Scan for the cell matching the given text and deliver its [X, Y] coordinate at center. 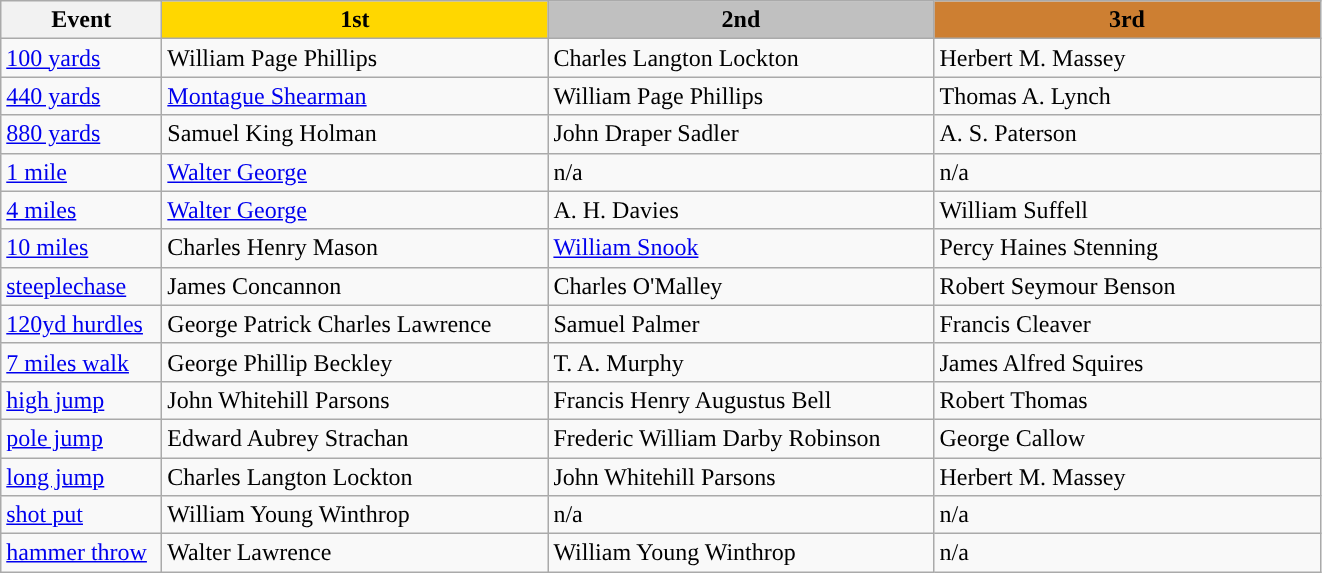
880 yards [82, 134]
Event [82, 20]
A. S. Paterson [1127, 134]
Montague Shearman [355, 96]
Charles Henry Mason [355, 248]
steeplechase [82, 286]
Samuel Palmer [741, 324]
A. H. Davies [741, 210]
Francis Cleaver [1127, 324]
Samuel King Holman [355, 134]
Charles O'Malley [741, 286]
Edward Aubrey Strachan [355, 438]
Robert Seymour Benson [1127, 286]
2nd [741, 20]
T. A. Murphy [741, 362]
Percy Haines Stenning [1127, 248]
3rd [1127, 20]
Francis Henry Augustus Bell [741, 400]
James Alfred Squires [1127, 362]
James Concannon [355, 286]
1 mile [82, 172]
Thomas A. Lynch [1127, 96]
440 yards [82, 96]
William Snook [741, 248]
Frederic William Darby Robinson [741, 438]
Robert Thomas [1127, 400]
120yd hurdles [82, 324]
George Callow [1127, 438]
William Suffell [1127, 210]
pole jump [82, 438]
George Phillip Beckley [355, 362]
10 miles [82, 248]
shot put [82, 515]
7 miles walk [82, 362]
George Patrick Charles Lawrence [355, 324]
100 yards [82, 58]
John Draper Sadler [741, 134]
long jump [82, 477]
Walter Lawrence [355, 553]
4 miles [82, 210]
high jump [82, 400]
1st [355, 20]
hammer throw [82, 553]
